Capture the cell that displays the provided text and extract its [X, Y] central coordinate. 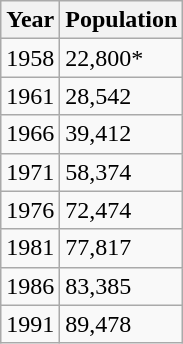
39,412 [122, 134]
1991 [30, 324]
28,542 [122, 96]
Year [30, 20]
1961 [30, 96]
58,374 [122, 172]
1981 [30, 248]
22,800* [122, 58]
83,385 [122, 286]
72,474 [122, 210]
1971 [30, 172]
1976 [30, 210]
1958 [30, 58]
89,478 [122, 324]
1986 [30, 286]
1966 [30, 134]
Population [122, 20]
77,817 [122, 248]
